Capture the cell that displays the provided text and extract its (x, y) central coordinate. 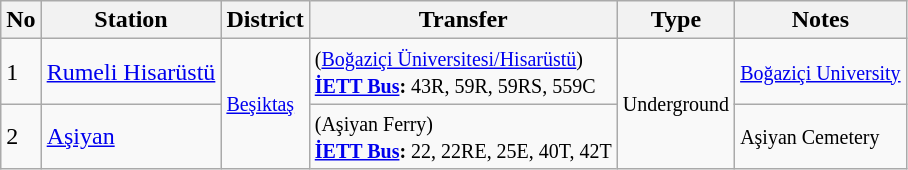
Notes (821, 20)
Transfer (463, 20)
No (21, 20)
District (265, 20)
Aşiyan Cemetery (821, 136)
1 (21, 72)
Type (676, 20)
(Boğaziçi Üniversitesi/Hisarüstü)İETT Bus: 43R, 59R, 59RS, 559C (463, 72)
Beşiktaş (265, 104)
Rumeli Hisarüstü (131, 72)
Boğaziçi University (821, 72)
Underground (676, 104)
(Aşiyan Ferry)İETT Bus: 22, 22RE, 25E, 40T, 42T (463, 136)
Aşiyan (131, 136)
2 (21, 136)
Station (131, 20)
